Search for the cell housing the specified text and yield its (X, Y) center coordinate. 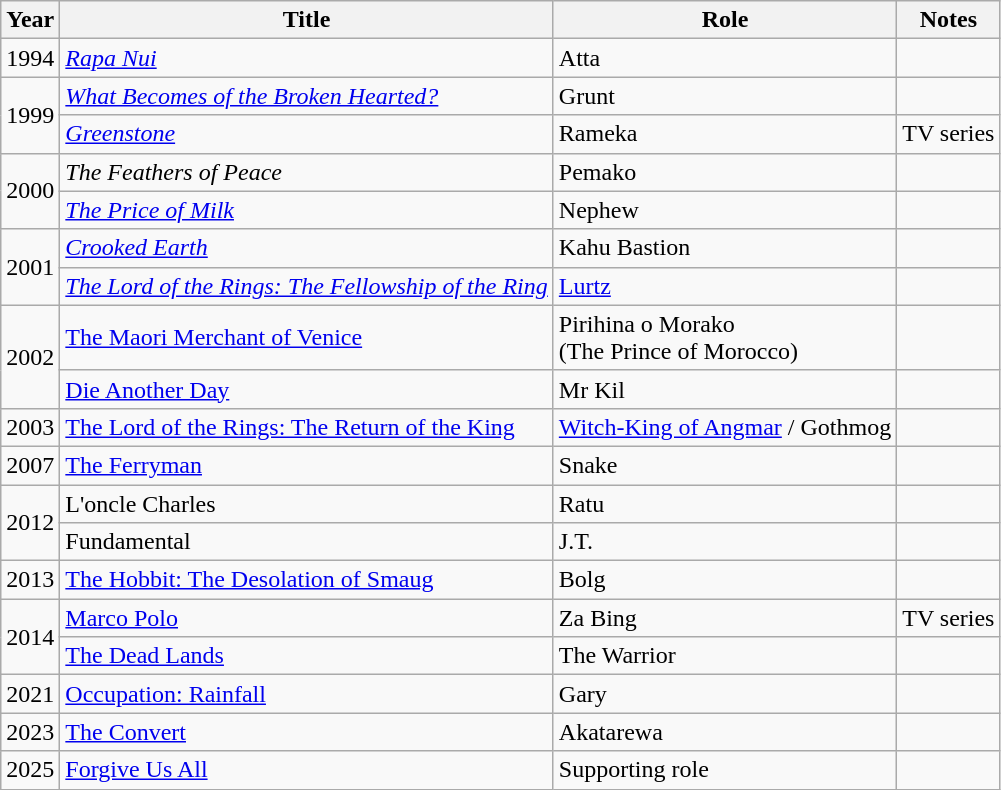
Pirihina o Morako (The Prince of Morocco) (724, 338)
Kahu Bastion (724, 248)
Marco Polo (307, 618)
What Becomes of the Broken Hearted? (307, 96)
J.T. (724, 542)
1999 (30, 115)
The Hobbit: The Desolation of Smaug (307, 580)
The Price of Milk (307, 210)
The Warrior (724, 656)
The Lord of the Rings: The Fellowship of the Ring (307, 286)
Die Another Day (307, 389)
Occupation: Rainfall (307, 694)
Atta (724, 58)
2002 (30, 356)
Title (307, 20)
2001 (30, 267)
Gary (724, 694)
Rameka (724, 134)
2007 (30, 465)
The Lord of the Rings: The Return of the King (307, 427)
The Ferryman (307, 465)
Role (724, 20)
Pemako (724, 172)
Year (30, 20)
Za Bing (724, 618)
Fundamental (307, 542)
2025 (30, 770)
Notes (948, 20)
Mr Kil (724, 389)
Witch-King of Angmar / Gothmog (724, 427)
Crooked Earth (307, 248)
Grunt (724, 96)
The Maori Merchant of Venice (307, 338)
Greenstone (307, 134)
2013 (30, 580)
1994 (30, 58)
Snake (724, 465)
The Feathers of Peace (307, 172)
Akatarewa (724, 732)
2021 (30, 694)
Supporting role (724, 770)
The Dead Lands (307, 656)
2000 (30, 191)
L'oncle Charles (307, 503)
Rapa Nui (307, 58)
The Convert (307, 732)
2003 (30, 427)
Ratu (724, 503)
Lurtz (724, 286)
Bolg (724, 580)
2012 (30, 522)
2023 (30, 732)
Nephew (724, 210)
2014 (30, 637)
Forgive Us All (307, 770)
